Output the [x, y] coordinate of the center of the cell containing the given text.  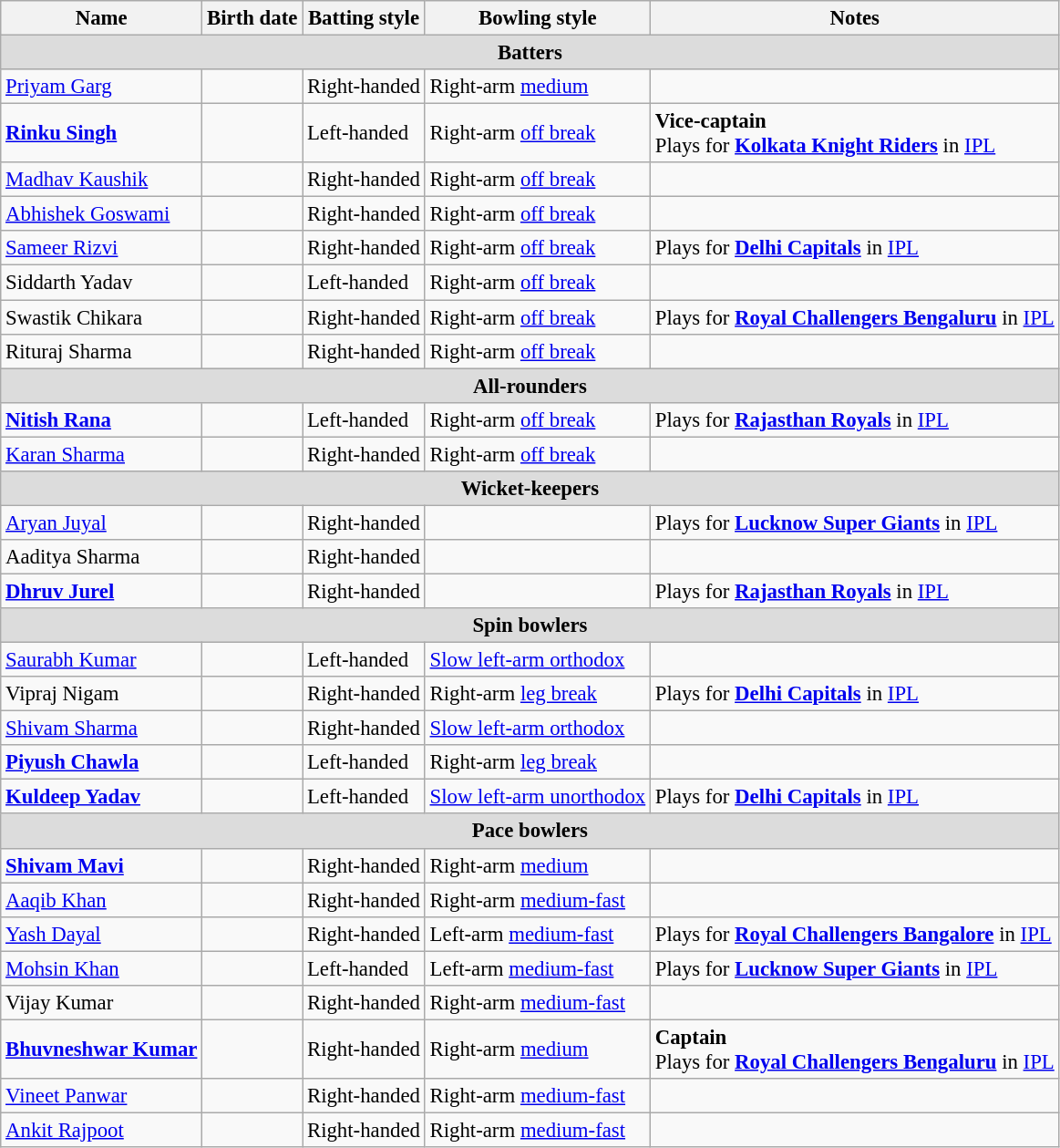
Slow left-arm unorthodox [538, 797]
Shivam Sharma [102, 729]
Aryan Juyal [102, 522]
Rituraj Sharma [102, 351]
Captain Plays for Royal Challengers Bengaluru in IPL [855, 1049]
Plays for Royal Challengers Bangalore in IPL [855, 934]
Wicket-keepers [530, 489]
Aaqib Khan [102, 900]
Dhruv Jurel [102, 591]
Name [102, 18]
Vice-captain Plays for Kolkata Knight Riders in IPL [855, 133]
Priyam Garg [102, 87]
Abhishek Goswami [102, 214]
Aaditya Sharma [102, 557]
Birth date [252, 18]
Vipraj Nigam [102, 694]
Swastik Chikara [102, 317]
Bhuvneshwar Kumar [102, 1049]
Ankit Rajpoot [102, 1130]
Nitish Rana [102, 419]
Spin bowlers [530, 626]
Vijay Kumar [102, 1003]
Mohsin Khan [102, 968]
Piyush Chawla [102, 762]
Shivam Mavi [102, 865]
Batters [530, 53]
Vineet Panwar [102, 1096]
All-rounders [530, 386]
Karan Sharma [102, 454]
Kuldeep Yadav [102, 797]
Sameer Rizvi [102, 249]
Bowling style [538, 18]
Batting style [365, 18]
Plays for Royal Challengers Bengaluru in IPL [855, 317]
Rinku Singh [102, 133]
Pace bowlers [530, 832]
Yash Dayal [102, 934]
Saurabh Kumar [102, 660]
Madhav Kaushik [102, 180]
Siddarth Yadav [102, 283]
Notes [855, 18]
